Determine the (X, Y) coordinate at the center of the cell enclosing the given text.  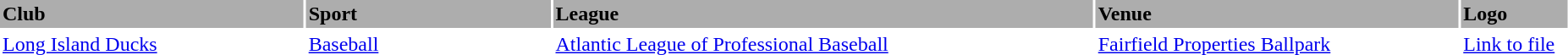
Venue (1278, 14)
Logo (1514, 14)
Sport (428, 14)
League (823, 14)
Club (152, 14)
